Scan for the cell matching the given text and deliver its (X, Y) coordinate at center. 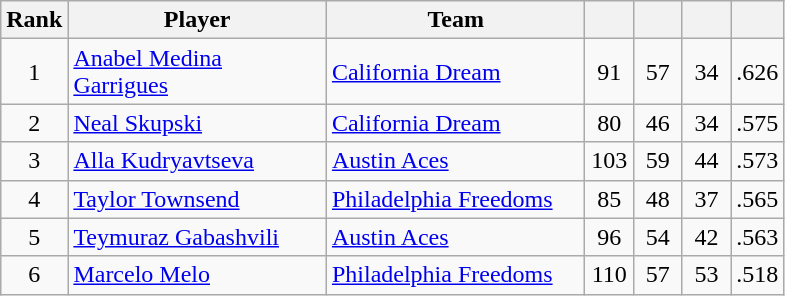
5 (34, 237)
4 (34, 199)
Team (456, 20)
91 (610, 72)
44 (706, 161)
1 (34, 72)
80 (610, 123)
.563 (758, 237)
Rank (34, 20)
Taylor Townsend (198, 199)
54 (658, 237)
85 (610, 199)
42 (706, 237)
.575 (758, 123)
48 (658, 199)
46 (658, 123)
.573 (758, 161)
Alla Kudryavtseva (198, 161)
2 (34, 123)
3 (34, 161)
.565 (758, 199)
.626 (758, 72)
110 (610, 275)
103 (610, 161)
.518 (758, 275)
6 (34, 275)
37 (706, 199)
Neal Skupski (198, 123)
59 (658, 161)
Teymuraz Gabashvili (198, 237)
Marcelo Melo (198, 275)
53 (706, 275)
96 (610, 237)
Player (198, 20)
Anabel Medina Garrigues (198, 72)
